Provide the [X, Y] coordinate of the cell's center where the given text is located.  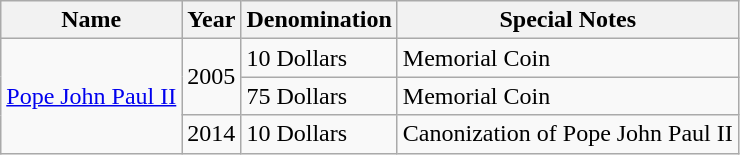
Denomination [319, 20]
75 Dollars [319, 96]
Pope John Paul II [92, 96]
Year [212, 20]
2014 [212, 134]
Special Notes [568, 20]
Canonization of Pope John Paul II [568, 134]
Name [92, 20]
2005 [212, 77]
